Scan for the cell matching the given text and deliver its (X, Y) coordinate at center. 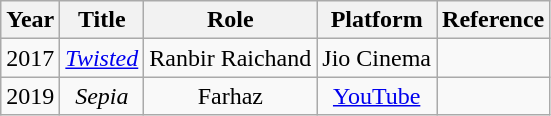
Year (30, 20)
Farhaz (230, 96)
2019 (30, 96)
YouTube (377, 96)
Reference (494, 20)
Platform (377, 20)
Sepia (102, 96)
Role (230, 20)
Ranbir Raichand (230, 58)
Twisted (102, 58)
2017 (30, 58)
Title (102, 20)
Jio Cinema (377, 58)
